Find where the given text appears and provide that cell's center as [x, y] coordinate. 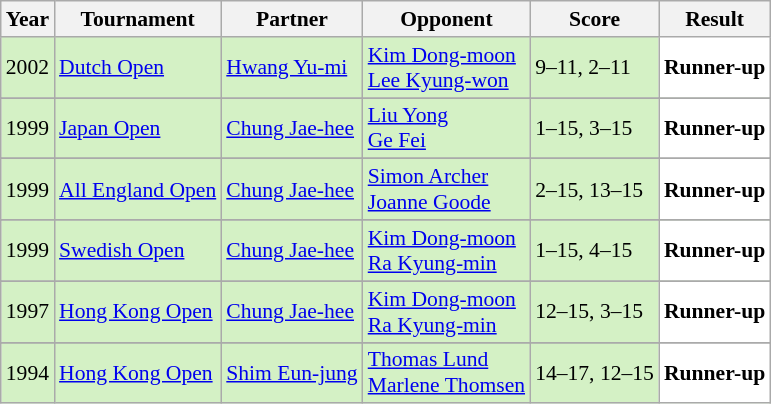
Tournament [138, 19]
Opponent [446, 19]
2002 [28, 68]
Score [594, 19]
Result [714, 19]
12–15, 3–15 [594, 312]
Liu Yong Ge Fei [446, 128]
Thomas Lund Marlene Thomsen [446, 372]
Swedish Open [138, 250]
14–17, 12–15 [594, 372]
1–15, 3–15 [594, 128]
Kim Dong-moon Lee Kyung-won [446, 68]
Dutch Open [138, 68]
2–15, 13–15 [594, 190]
Hwang Yu-mi [292, 68]
9–11, 2–11 [594, 68]
Japan Open [138, 128]
Shim Eun-jung [292, 372]
1997 [28, 312]
Partner [292, 19]
1–15, 4–15 [594, 250]
Simon Archer Joanne Goode [446, 190]
All England Open [138, 190]
Year [28, 19]
1994 [28, 372]
